Detect which cell encompasses the target text, then output its (X, Y) center coordinate. 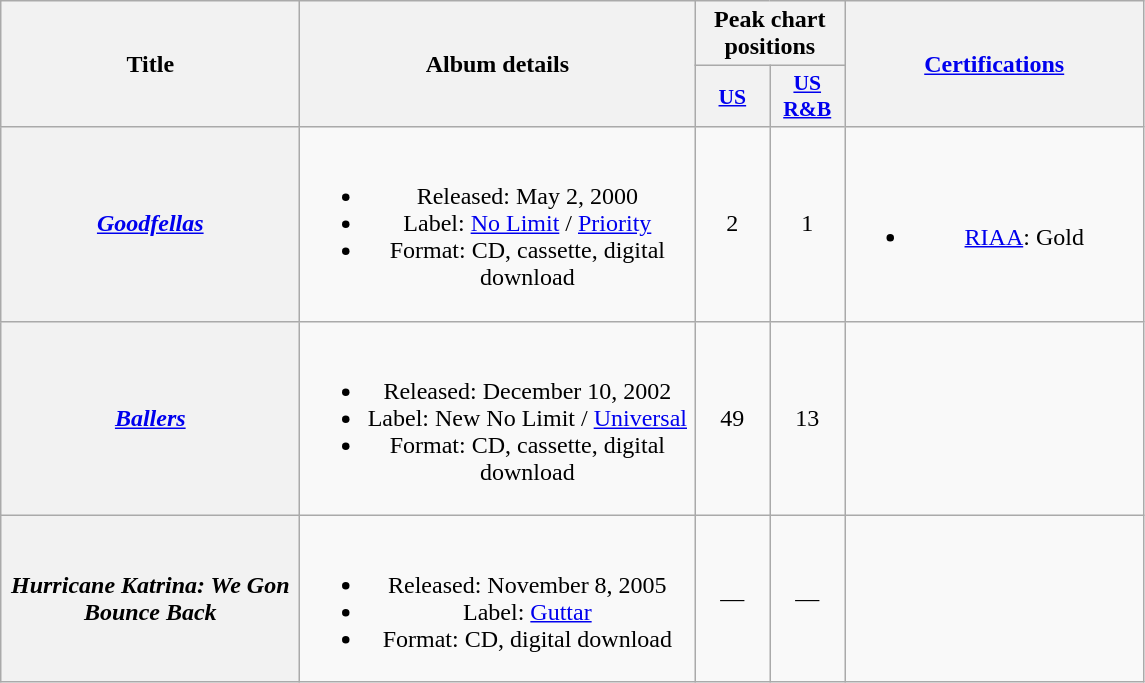
US R&B (808, 96)
RIAA: Gold (994, 224)
Hurricane Katrina: We Gon Bounce Back (150, 598)
Title (150, 64)
US (732, 96)
Certifications (994, 64)
13 (808, 418)
1 (808, 224)
Ballers (150, 418)
Album details (498, 64)
2 (732, 224)
Peak chart positions (770, 34)
49 (732, 418)
Released: May 2, 2000Label: No Limit / PriorityFormat: CD, cassette, digital download (498, 224)
Released: November 8, 2005Label: GuttarFormat: CD, digital download (498, 598)
Goodfellas (150, 224)
Released: December 10, 2002Label: New No Limit / UniversalFormat: CD, cassette, digital download (498, 418)
